Capture the cell that displays the provided text and extract its [X, Y] central coordinate. 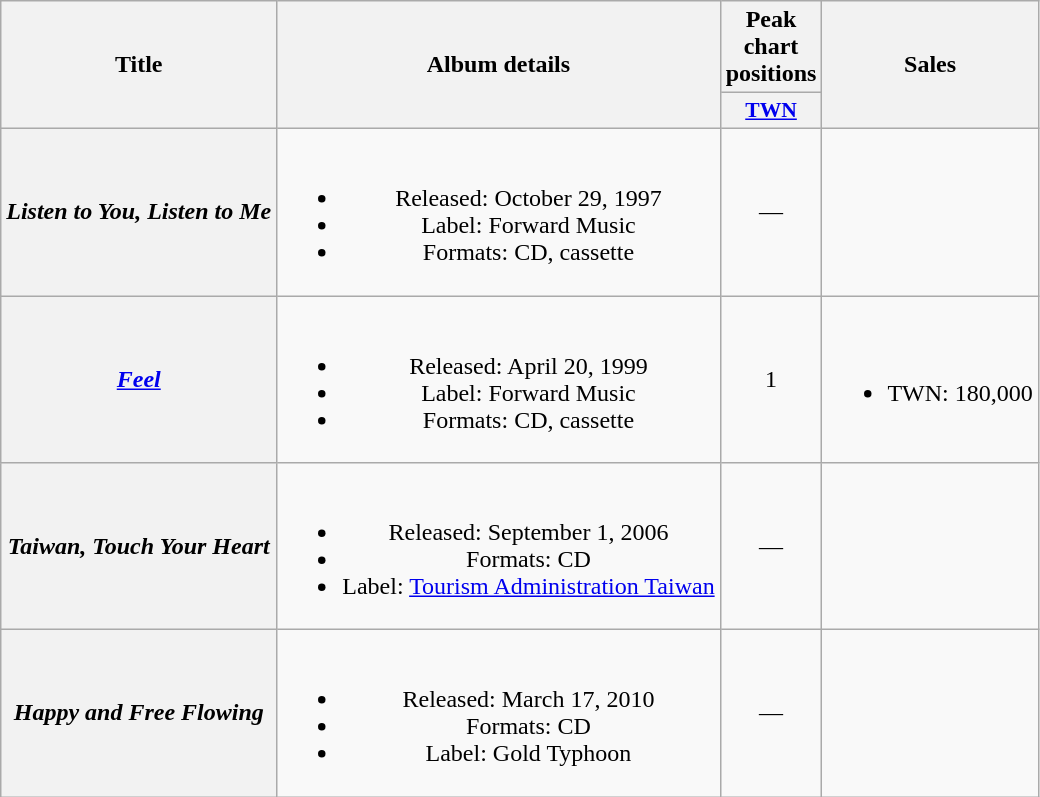
Happy and Free Flowing [139, 714]
Feel [139, 380]
Released: September 1, 2006Formats: CDLabel: Tourism Administration Taiwan [498, 546]
Taiwan, Touch Your Heart [139, 546]
Released: April 20, 1999Label: Forward MusicFormats: CD, cassette [498, 380]
Released: October 29, 1997Label: Forward MusicFormats: CD, cassette [498, 212]
TWN: 180,000 [930, 380]
Peak chart positions [771, 47]
Released: March 17, 2010Formats: CDLabel: Gold Typhoon [498, 714]
TWN [771, 111]
1 [771, 380]
Album details [498, 65]
Sales [930, 65]
Title [139, 65]
Listen to You, Listen to Me [139, 212]
